Detect which cell encompasses the target text, then output its [X, Y] center coordinate. 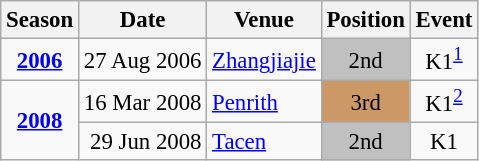
Season [40, 20]
Date [142, 20]
27 Aug 2006 [142, 60]
Tacen [264, 142]
Zhangjiajie [264, 60]
Position [366, 20]
K11 [444, 60]
K12 [444, 102]
Venue [264, 20]
29 Jun 2008 [142, 142]
16 Mar 2008 [142, 102]
Penrith [264, 102]
3rd [366, 102]
2008 [40, 121]
K1 [444, 142]
2006 [40, 60]
Event [444, 20]
